Determine the [x, y] coordinate at the center of the cell enclosing the given text.  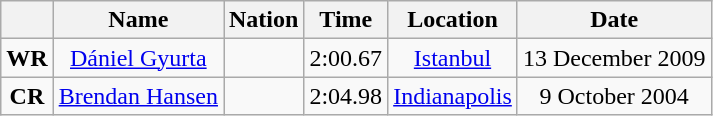
Date [614, 20]
Name [138, 20]
Istanbul [453, 58]
2:00.67 [346, 58]
9 October 2004 [614, 96]
Location [453, 20]
Indianapolis [453, 96]
13 December 2009 [614, 58]
2:04.98 [346, 96]
CR [27, 96]
Dániel Gyurta [138, 58]
WR [27, 58]
Nation [264, 20]
Time [346, 20]
Brendan Hansen [138, 96]
